Pinpoint the cell where the given text exists, returning its [x, y] midpoint coordinate. 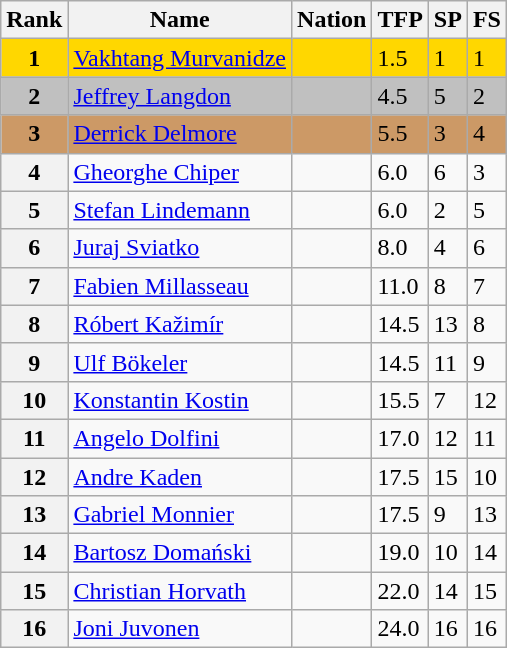
Joni Juvonen [180, 629]
Ulf Bökeler [180, 362]
4.5 [400, 96]
TFP [400, 20]
Stefan Lindemann [180, 210]
Juraj Sviatko [180, 248]
Angelo Dolfini [180, 438]
22.0 [400, 591]
Bartosz Domański [180, 553]
Gabriel Monnier [180, 515]
Gheorghe Chiper [180, 172]
17.0 [400, 438]
Derrick Delmore [180, 134]
24.0 [400, 629]
SP [448, 20]
FS [486, 20]
8.0 [400, 248]
15.5 [400, 400]
1.5 [400, 58]
5.5 [400, 134]
Nation [332, 20]
Jeffrey Langdon [180, 96]
Róbert Kažimír [180, 324]
19.0 [400, 553]
Fabien Millasseau [180, 286]
Andre Kaden [180, 477]
Rank [34, 20]
Name [180, 20]
Christian Horvath [180, 591]
11.0 [400, 286]
Vakhtang Murvanidze [180, 58]
Konstantin Kostin [180, 400]
